Provide the (X, Y) coordinate of the cell's center where the given text is located.  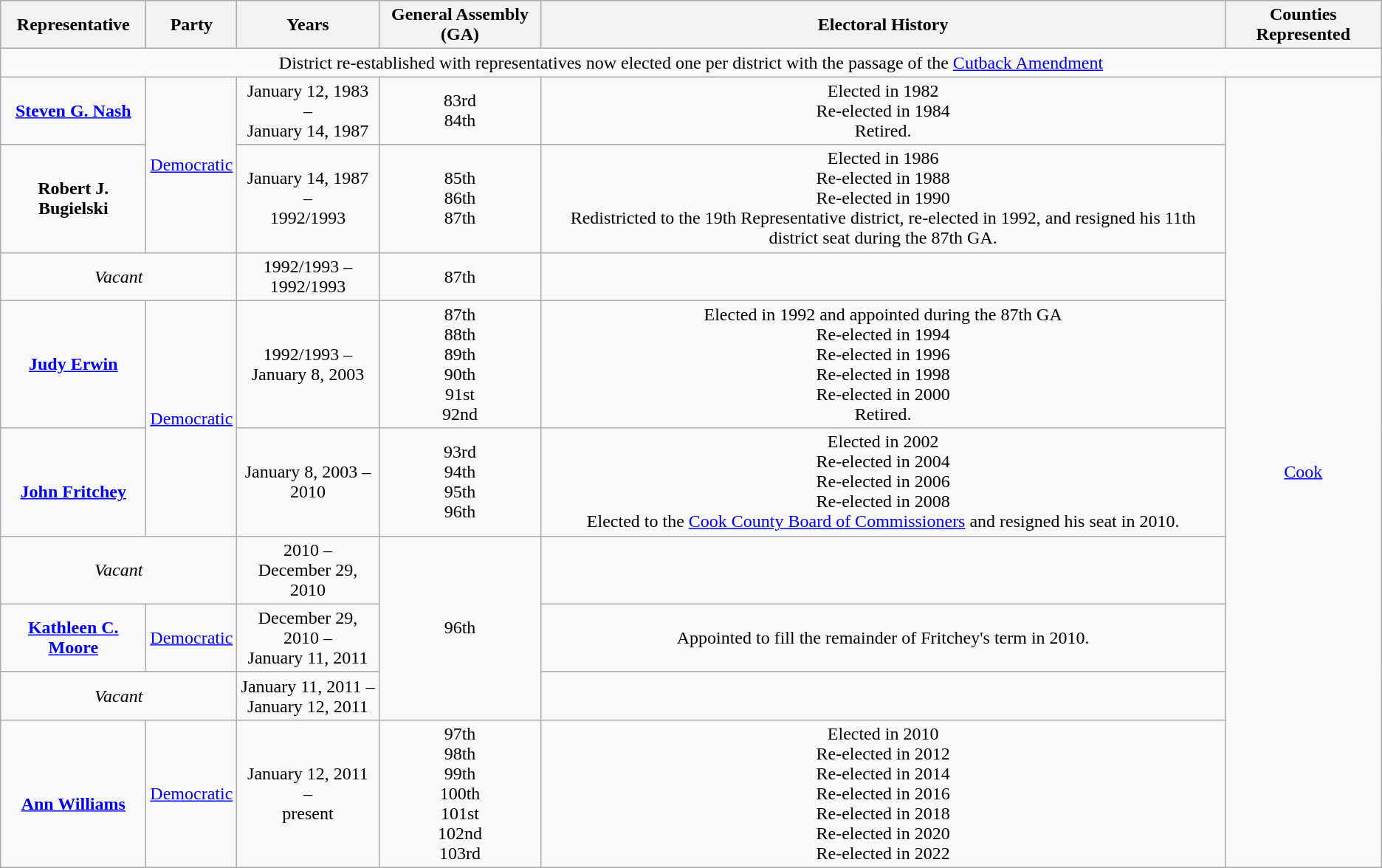
Kathleen C. Moore (74, 638)
87th (460, 276)
District re-established with representatives now elected one per district with the passage of the Cutback Amendment (691, 63)
87th88th89th90th91st92nd (460, 365)
Elected in 2002Re-elected in 2004Re-elected in 2006Re-elected in 2008Elected to the Cook County Board of Commissioners and resigned his seat in 2010. (883, 482)
Judy Erwin (74, 365)
January 8, 2003 –2010 (308, 482)
General Assembly (GA) (460, 25)
1992/1993 –1992/1993 (308, 276)
Robert J. Bugielski (74, 199)
Cook (1303, 472)
85th86th87th (460, 199)
Elected in 2010Re-elected in 2012Re-elected in 2014Re-elected in 2016Re-elected in 2018Re-elected in 2020Re-elected in 2022 (883, 793)
January 14, 1987 –1992/1993 (308, 199)
Party (192, 25)
Elected in 1992 and appointed during the 87th GARe-elected in 1994Re-elected in 1996Re-elected in 1998Re-elected in 2000Retired. (883, 365)
Years (308, 25)
93rd94th95th96th (460, 482)
January 12, 1983 –January 14, 1987 (308, 111)
83rd84th (460, 111)
January 11, 2011 –January 12, 2011 (308, 695)
Ann Williams (74, 793)
Electoral History (883, 25)
Elected in 1982Re-elected in 1984Retired. (883, 111)
John Fritchey (74, 482)
January 12, 2011 –present (308, 793)
Representative (74, 25)
96th (460, 627)
2010 –December 29, 2010 (308, 570)
1992/1993 –January 8, 2003 (308, 365)
97th98th99th100th101st102nd103rd (460, 793)
Counties Represented (1303, 25)
Appointed to fill the remainder of Fritchey's term in 2010. (883, 638)
Steven G. Nash (74, 111)
December 29, 2010 –January 11, 2011 (308, 638)
